For the text-containing cell, return its midpoint in [x, y] coordinate format. 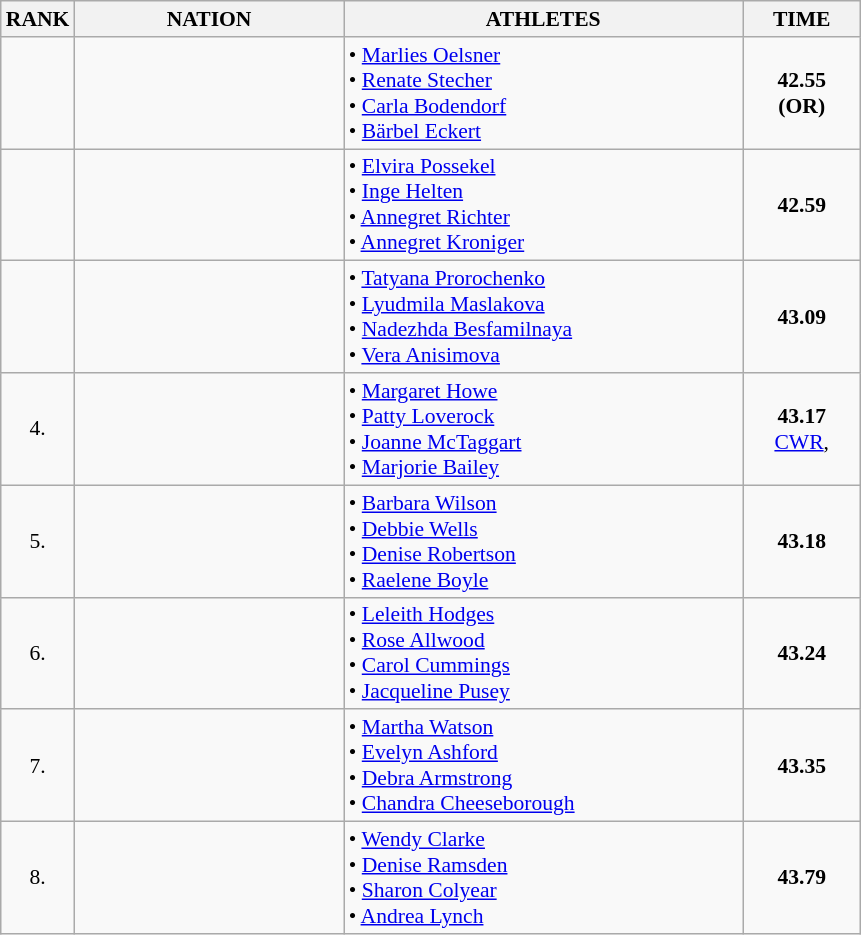
• Marlies Oelsner• Renate Stecher• Carla Bodendorf• Bärbel Eckert [544, 93]
• Wendy Clarke• Denise Ramsden• Sharon Colyear• Andrea Lynch [544, 878]
• Leleith Hodges• Rose Allwood• Carol Cummings• Jacqueline Pusey [544, 653]
5. [38, 541]
6. [38, 653]
42.55 (OR) [802, 93]
4. [38, 429]
43.17 CWR, [802, 429]
7. [38, 766]
• Barbara Wilson• Debbie Wells• Denise Robertson• Raelene Boyle [544, 541]
TIME [802, 19]
ATHLETES [544, 19]
43.18 [802, 541]
43.35 [802, 766]
NATION [208, 19]
• Tatyana Prorochenko• Lyudmila Maslakova• Nadezhda Besfamilnaya• Vera Anisimova [544, 317]
42.59 [802, 205]
43.79 [802, 878]
• Elvira Possekel• Inge Helten• Annegret Richter• Annegret Kroniger [544, 205]
8. [38, 878]
• Martha Watson• Evelyn Ashford• Debra Armstrong• Chandra Cheeseborough [544, 766]
RANK [38, 19]
• Margaret Howe• Patty Loverock• Joanne McTaggart• Marjorie Bailey [544, 429]
43.24 [802, 653]
43.09 [802, 317]
